Locate the cell with the specified text and output its (x, y) center coordinate. 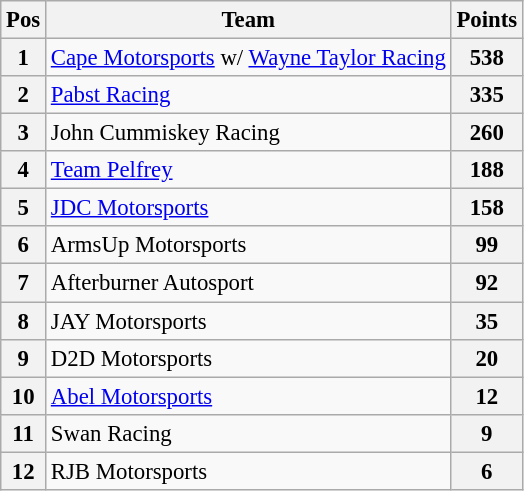
ArmsUp Motorsports (249, 245)
Abel Motorsports (249, 396)
260 (486, 133)
538 (486, 58)
Team (249, 20)
John Cummiskey Racing (249, 133)
Points (486, 20)
Swan Racing (249, 433)
JDC Motorsports (249, 208)
7 (24, 283)
92 (486, 283)
4 (24, 170)
11 (24, 433)
99 (486, 245)
188 (486, 170)
JAY Motorsports (249, 321)
20 (486, 358)
5 (24, 208)
35 (486, 321)
8 (24, 321)
Pabst Racing (249, 95)
3 (24, 133)
RJB Motorsports (249, 471)
158 (486, 208)
Pos (24, 20)
D2D Motorsports (249, 358)
Cape Motorsports w/ Wayne Taylor Racing (249, 58)
Afterburner Autosport (249, 283)
Team Pelfrey (249, 170)
1 (24, 58)
335 (486, 95)
2 (24, 95)
10 (24, 396)
